Determine the (X, Y) coordinate at the center of the cell enclosing the given text.  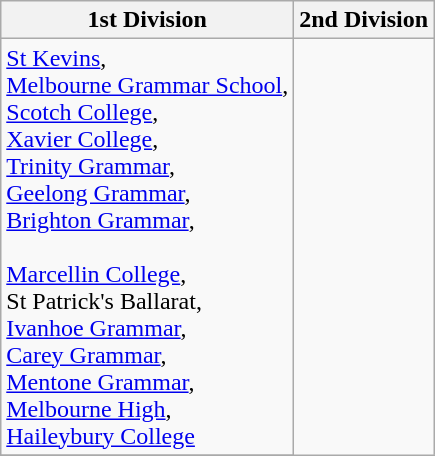
1st Division (148, 20)
2nd Division (364, 20)
